Return the [X, Y] coordinate for the center point of the cell that contains the specified text.  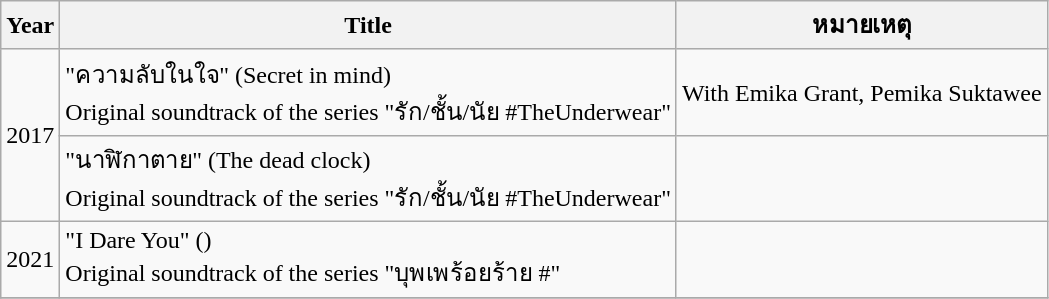
With Emika Grant, Pemika Suktawee [862, 92]
2017 [30, 135]
2021 [30, 259]
Title [368, 26]
"นาฬิกาตาย" (The dead clock)Original soundtrack of the series "รัก/ชั้น/นัย #TheUnderwear" [368, 178]
Year [30, 26]
หมายเหตุ [862, 26]
"I Dare You" ()Original soundtrack of the series "บุพเพร้อยร้าย #" [368, 259]
"ความลับในใจ" (Secret in mind)Original soundtrack of the series "รัก/ชั้น/นัย #TheUnderwear" [368, 92]
